Locate the cell with the specified text and output its [x, y] center coordinate. 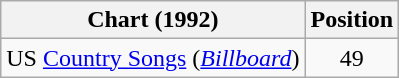
Chart (1992) [153, 20]
US Country Songs (Billboard) [153, 58]
49 [352, 58]
Position [352, 20]
